Scan for the cell matching the given text and deliver its (X, Y) coordinate at center. 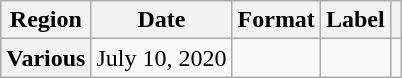
July 10, 2020 (162, 58)
Date (162, 20)
Format (276, 20)
Label (355, 20)
Various (46, 58)
Region (46, 20)
